From the cell containing the given text, extract its center point as [X, Y] coordinate. 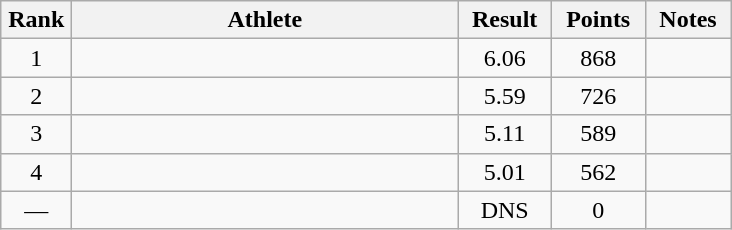
3 [36, 134]
726 [598, 96]
0 [598, 210]
868 [598, 58]
589 [598, 134]
5.01 [505, 172]
DNS [505, 210]
562 [598, 172]
2 [36, 96]
Points [598, 20]
1 [36, 58]
Notes [688, 20]
6.06 [505, 58]
Result [505, 20]
— [36, 210]
4 [36, 172]
5.11 [505, 134]
5.59 [505, 96]
Athlete [265, 20]
Rank [36, 20]
